Locate the cell with the specified text and output its [X, Y] center coordinate. 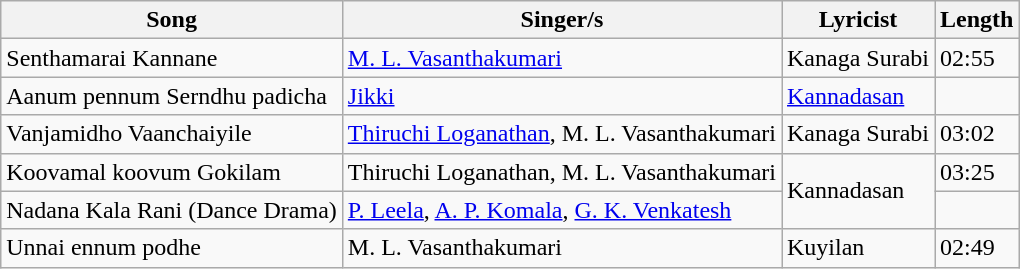
03:02 [977, 134]
Koovamal koovum Gokilam [172, 172]
Lyricist [858, 20]
Vanjamidho Vaanchaiyile [172, 134]
Senthamarai Kannane [172, 58]
03:25 [977, 172]
Nadana Kala Rani (Dance Drama) [172, 210]
Kuyilan [858, 248]
02:49 [977, 248]
Unnai ennum podhe [172, 248]
Aanum pennum Serndhu padicha [172, 96]
02:55 [977, 58]
P. Leela, A. P. Komala, G. K. Venkatesh [562, 210]
Song [172, 20]
Jikki [562, 96]
Singer/s [562, 20]
Length [977, 20]
